For the text-containing cell, return its midpoint in [x, y] coordinate format. 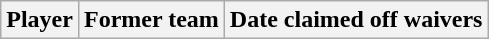
Player [40, 20]
Former team [151, 20]
Date claimed off waivers [356, 20]
